Provide the [X, Y] coordinate of the cell's center where the given text is located.  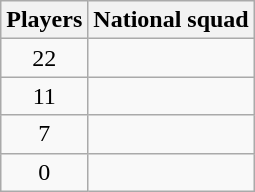
11 [44, 96]
22 [44, 58]
Players [44, 20]
0 [44, 172]
National squad [171, 20]
7 [44, 134]
